Return the [X, Y] coordinate for the center point of the cell that contains the specified text.  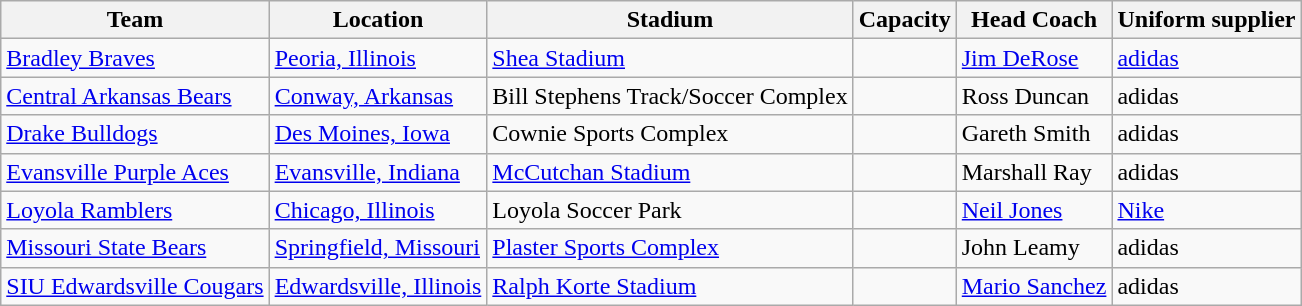
Ralph Korte Stadium [670, 286]
Uniform supplier [1206, 20]
SIU Edwardsville Cougars [135, 286]
Marshall Ray [1034, 172]
Edwardsville, Illinois [378, 286]
Mario Sanchez [1034, 286]
Bradley Braves [135, 58]
Cownie Sports Complex [670, 134]
Nike [1206, 210]
Bill Stephens Track/Soccer Complex [670, 96]
Stadium [670, 20]
Plaster Sports Complex [670, 248]
Chicago, Illinois [378, 210]
Loyola Ramblers [135, 210]
McCutchan Stadium [670, 172]
Missouri State Bears [135, 248]
Central Arkansas Bears [135, 96]
Ross Duncan [1034, 96]
Location [378, 20]
Head Coach [1034, 20]
John Leamy [1034, 248]
Evansville Purple Aces [135, 172]
Capacity [904, 20]
Gareth Smith [1034, 134]
Springfield, Missouri [378, 248]
Peoria, Illinois [378, 58]
Evansville, Indiana [378, 172]
Loyola Soccer Park [670, 210]
Conway, Arkansas [378, 96]
Neil Jones [1034, 210]
Jim DeRose [1034, 58]
Team [135, 20]
Drake Bulldogs [135, 134]
Shea Stadium [670, 58]
Des Moines, Iowa [378, 134]
